From the cell containing the given text, extract its center point as (X, Y) coordinate. 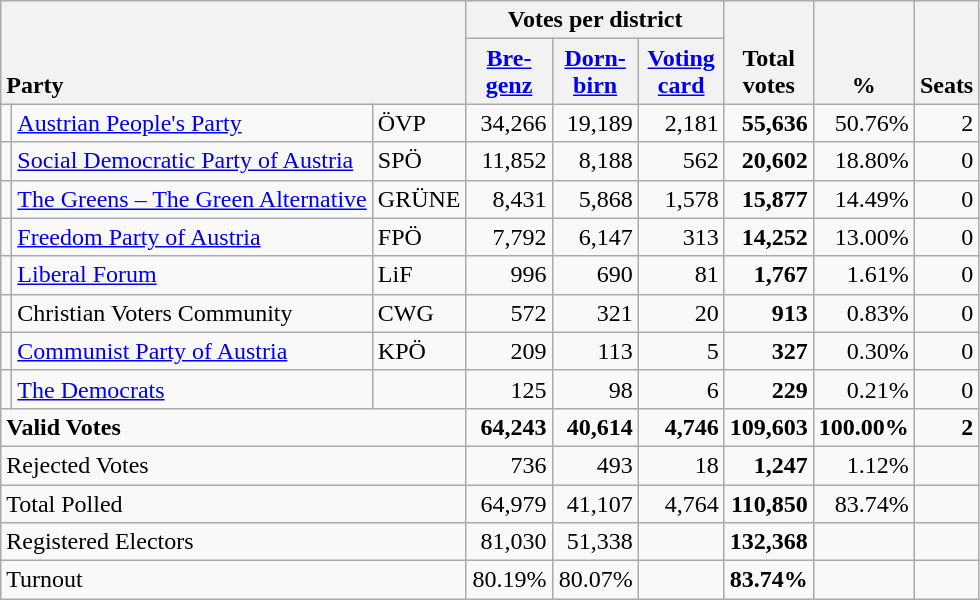
The Greens – The Green Alternative (192, 199)
690 (595, 275)
Bre-genz (509, 72)
8,188 (595, 161)
6,147 (595, 237)
Votingcard (681, 72)
14.49% (864, 199)
Totalvotes (768, 52)
209 (509, 351)
Total Polled (234, 503)
572 (509, 313)
Liberal Forum (192, 275)
Votes per district (595, 20)
LiF (419, 275)
ÖVP (419, 123)
34,266 (509, 123)
321 (595, 313)
125 (509, 389)
1,767 (768, 275)
Freedom Party of Austria (192, 237)
KPÖ (419, 351)
11,852 (509, 161)
14,252 (768, 237)
18.80% (864, 161)
GRÜNE (419, 199)
Social Democratic Party of Austria (192, 161)
2,181 (681, 123)
327 (768, 351)
132,368 (768, 542)
80.19% (509, 580)
64,243 (509, 427)
13.00% (864, 237)
Valid Votes (234, 427)
51,338 (595, 542)
113 (595, 351)
CWG (419, 313)
40,614 (595, 427)
20 (681, 313)
Seats (946, 52)
736 (509, 465)
1,247 (768, 465)
229 (768, 389)
0.21% (864, 389)
5 (681, 351)
SPÖ (419, 161)
0.30% (864, 351)
1,578 (681, 199)
5,868 (595, 199)
41,107 (595, 503)
50.76% (864, 123)
313 (681, 237)
1.61% (864, 275)
20,602 (768, 161)
Dorn-birn (595, 72)
100.00% (864, 427)
The Democrats (192, 389)
Christian Voters Community (192, 313)
913 (768, 313)
6 (681, 389)
Turnout (234, 580)
7,792 (509, 237)
18 (681, 465)
1.12% (864, 465)
562 (681, 161)
15,877 (768, 199)
81,030 (509, 542)
4,746 (681, 427)
55,636 (768, 123)
8,431 (509, 199)
Austrian People's Party (192, 123)
Communist Party of Austria (192, 351)
64,979 (509, 503)
Party (234, 52)
98 (595, 389)
19,189 (595, 123)
Rejected Votes (234, 465)
Registered Electors (234, 542)
110,850 (768, 503)
% (864, 52)
81 (681, 275)
109,603 (768, 427)
FPÖ (419, 237)
80.07% (595, 580)
996 (509, 275)
493 (595, 465)
0.83% (864, 313)
4,764 (681, 503)
